Identify which cell holds the provided text, then report its (x, y) central coordinate. 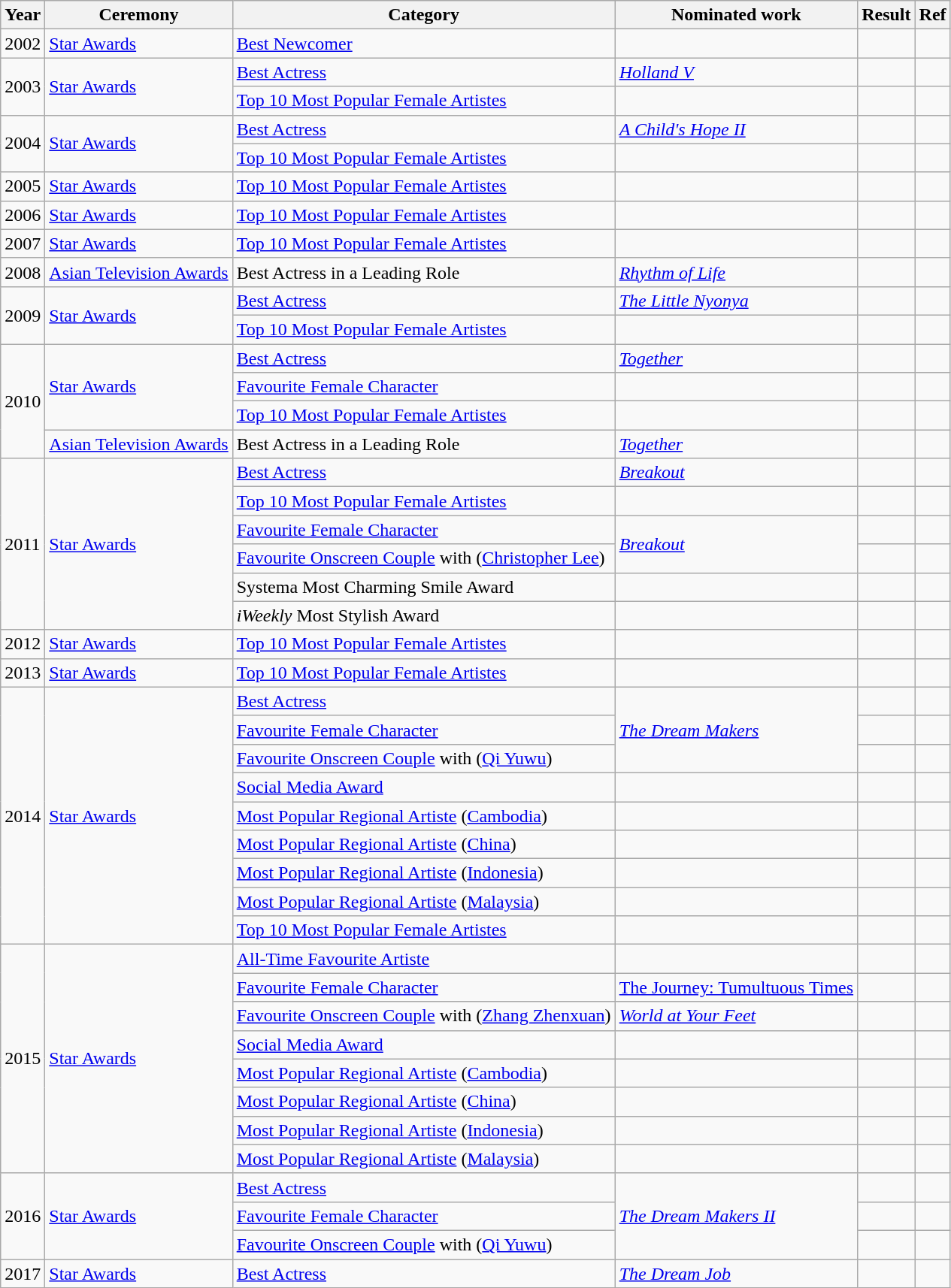
The Dream Job (736, 1274)
The Dream Makers II (736, 1216)
2003 (23, 86)
2013 (23, 673)
2016 (23, 1216)
iWeekly Most Stylish Award (424, 615)
2012 (23, 644)
The Little Nyonya (736, 301)
2007 (23, 243)
2005 (23, 186)
2002 (23, 44)
Ceremony (138, 15)
2011 (23, 544)
Favourite Onscreen Couple with (Zhang Zhenxuan) (424, 1016)
Rhythm of Life (736, 272)
Holland V (736, 72)
Year (23, 15)
World at Your Feet (736, 1016)
The Dream Makers (736, 730)
2010 (23, 401)
Favourite Onscreen Couple with (Christopher Lee) (424, 558)
2008 (23, 272)
A Child's Hope II (736, 129)
Category (424, 15)
2014 (23, 816)
Ref (932, 15)
2015 (23, 1059)
The Journey: Tumultuous Times (736, 987)
Systema Most Charming Smile Award (424, 587)
2009 (23, 315)
Result (886, 15)
Nominated work (736, 15)
Best Newcomer (424, 44)
2017 (23, 1274)
2004 (23, 144)
All-Time Favourite Artiste (424, 959)
2006 (23, 215)
